Scan for the cell matching the given text and deliver its (x, y) coordinate at center. 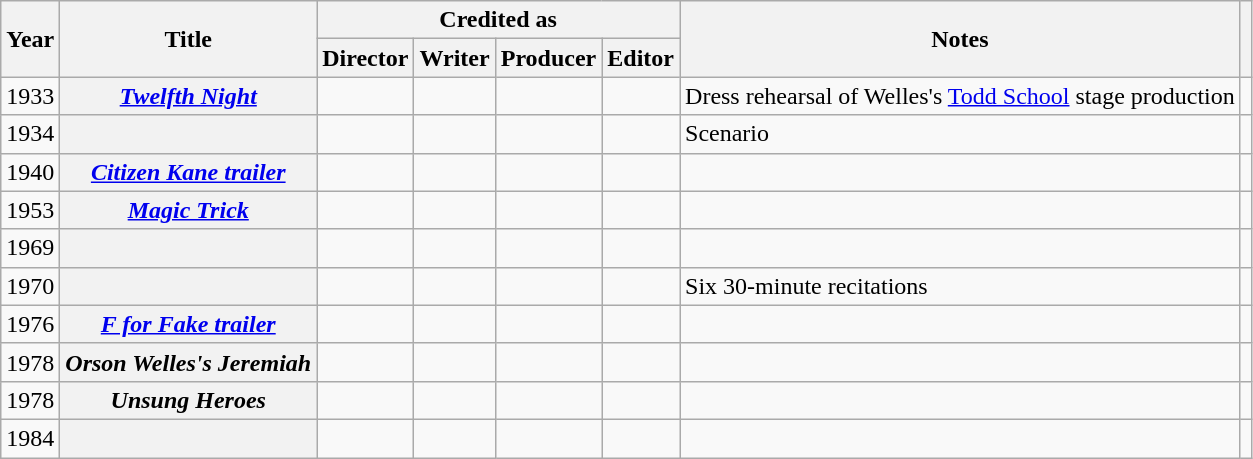
F for Fake trailer (188, 324)
Six 30-minute recitations (960, 286)
Orson Welles's Jeremiah (188, 362)
1940 (30, 172)
Twelfth Night (188, 96)
1934 (30, 134)
Dress rehearsal of Welles's Todd School stage production (960, 96)
Credited as (498, 20)
1970 (30, 286)
Producer (548, 58)
Writer (454, 58)
Scenario (960, 134)
Editor (641, 58)
1976 (30, 324)
Director (366, 58)
1969 (30, 248)
Title (188, 39)
1984 (30, 438)
Citizen Kane trailer (188, 172)
1953 (30, 210)
Magic Trick (188, 210)
Year (30, 39)
Notes (960, 39)
1933 (30, 96)
Unsung Heroes (188, 400)
